Provide the [X, Y] coordinate of the cell's center where the given text is located.  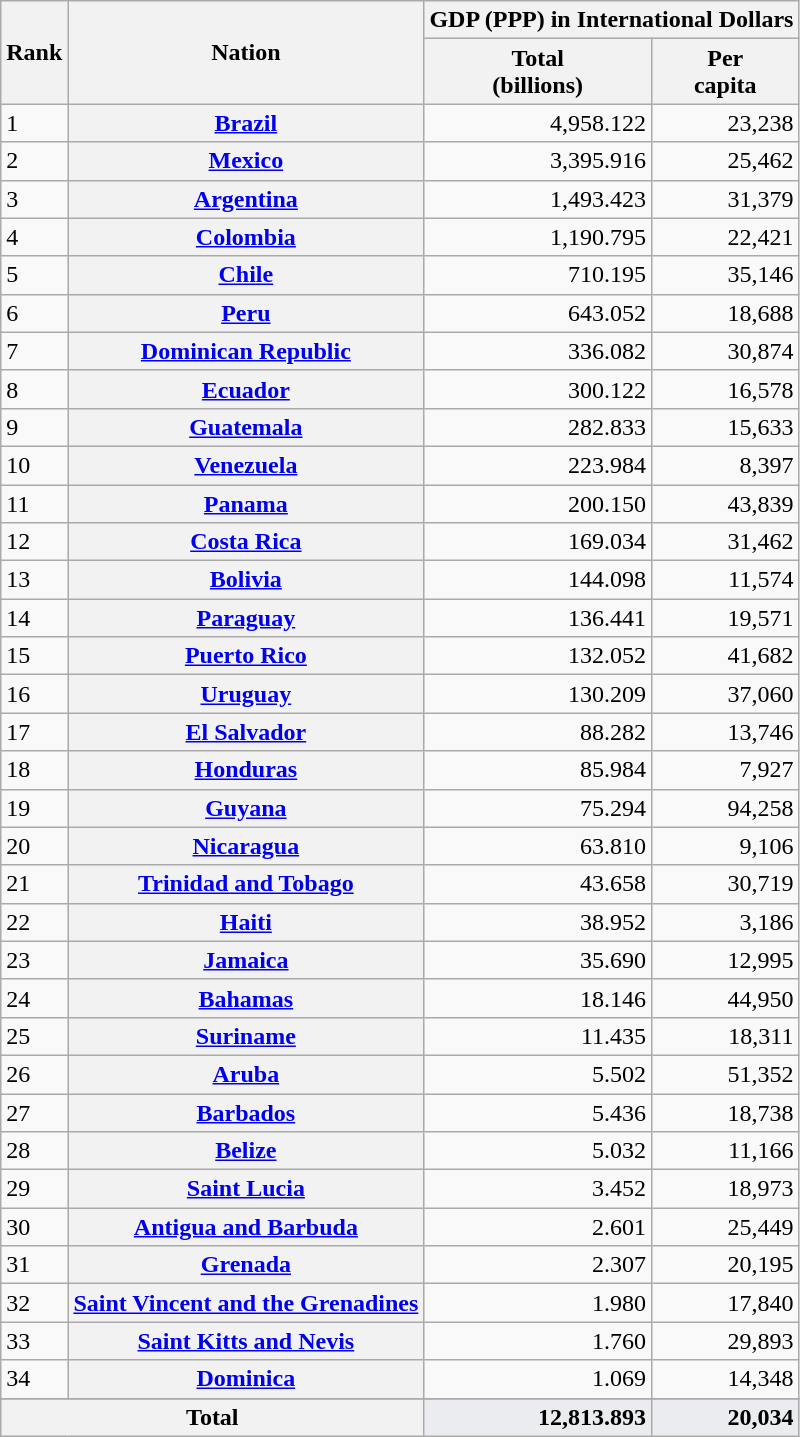
Antigua and Barbuda [246, 1227]
18,738 [726, 1113]
30 [34, 1227]
34 [34, 1379]
5.502 [538, 1074]
1.069 [538, 1379]
4 [34, 237]
3.452 [538, 1189]
13,746 [726, 732]
13 [34, 580]
24 [34, 998]
9,106 [726, 846]
Brazil [246, 123]
21 [34, 884]
El Salvador [246, 732]
169.034 [538, 542]
41,682 [726, 656]
Saint Kitts and Nevis [246, 1341]
223.984 [538, 465]
Suriname [246, 1036]
Bolivia [246, 580]
Colombia [246, 237]
12 [34, 542]
31,379 [726, 199]
11,166 [726, 1151]
32 [34, 1303]
29 [34, 1189]
Aruba [246, 1074]
Haiti [246, 922]
25,449 [726, 1227]
Nicaragua [246, 846]
18,311 [726, 1036]
43.658 [538, 884]
3,395.916 [538, 161]
15 [34, 656]
4,958.122 [538, 123]
19 [34, 808]
16,578 [726, 389]
200.150 [538, 503]
7 [34, 351]
Belize [246, 1151]
15,633 [726, 427]
29,893 [726, 1341]
Mexico [246, 161]
14 [34, 618]
9 [34, 427]
35,146 [726, 275]
Rank [34, 52]
12,995 [726, 960]
Saint Lucia [246, 1189]
710.195 [538, 275]
33 [34, 1341]
94,258 [726, 808]
18 [34, 770]
7,927 [726, 770]
17 [34, 732]
31 [34, 1265]
2.601 [538, 1227]
Honduras [246, 770]
643.052 [538, 313]
37,060 [726, 694]
10 [34, 465]
38.952 [538, 922]
132.052 [538, 656]
25 [34, 1036]
27 [34, 1113]
31,462 [726, 542]
8 [34, 389]
Argentina [246, 199]
Ecuador [246, 389]
23 [34, 960]
Uruguay [246, 694]
63.810 [538, 846]
Bahamas [246, 998]
8,397 [726, 465]
88.282 [538, 732]
Trinidad and Tobago [246, 884]
Percapita [726, 72]
Saint Vincent and the Grenadines [246, 1303]
35.690 [538, 960]
Nation [246, 52]
Jamaica [246, 960]
1 [34, 123]
1,493.423 [538, 199]
18,973 [726, 1189]
18.146 [538, 998]
3 [34, 199]
Puerto Rico [246, 656]
22,421 [726, 237]
11 [34, 503]
Venezuela [246, 465]
2.307 [538, 1265]
1.760 [538, 1341]
17,840 [726, 1303]
Paraguay [246, 618]
51,352 [726, 1074]
30,719 [726, 884]
12,813.893 [538, 1417]
26 [34, 1074]
Peru [246, 313]
11.435 [538, 1036]
11,574 [726, 580]
18,688 [726, 313]
6 [34, 313]
130.209 [538, 694]
23,238 [726, 123]
5.032 [538, 1151]
Total [212, 1417]
85.984 [538, 770]
2 [34, 161]
20 [34, 846]
14,348 [726, 1379]
25,462 [726, 161]
20,034 [726, 1417]
Costa Rica [246, 542]
Barbados [246, 1113]
GDP (PPP) in International Dollars [612, 20]
20,195 [726, 1265]
Guatemala [246, 427]
136.441 [538, 618]
282.833 [538, 427]
Dominican Republic [246, 351]
144.098 [538, 580]
5 [34, 275]
Guyana [246, 808]
16 [34, 694]
1,190.795 [538, 237]
43,839 [726, 503]
75.294 [538, 808]
336.082 [538, 351]
5.436 [538, 1113]
3,186 [726, 922]
28 [34, 1151]
Panama [246, 503]
30,874 [726, 351]
19,571 [726, 618]
Grenada [246, 1265]
1.980 [538, 1303]
22 [34, 922]
44,950 [726, 998]
Total(billions) [538, 72]
300.122 [538, 389]
Dominica [246, 1379]
Chile [246, 275]
